Locate the cell with the specified text and output its (X, Y) center coordinate. 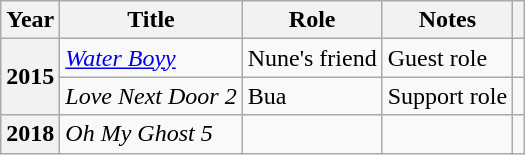
Role (312, 20)
Water Boyy (151, 58)
Bua (312, 96)
Year (30, 20)
2018 (30, 134)
Support role (447, 96)
Love Next Door 2 (151, 96)
Notes (447, 20)
2015 (30, 77)
Nune's friend (312, 58)
Guest role (447, 58)
Oh My Ghost 5 (151, 134)
Title (151, 20)
